Find where the given text appears and provide that cell's center as [x, y] coordinate. 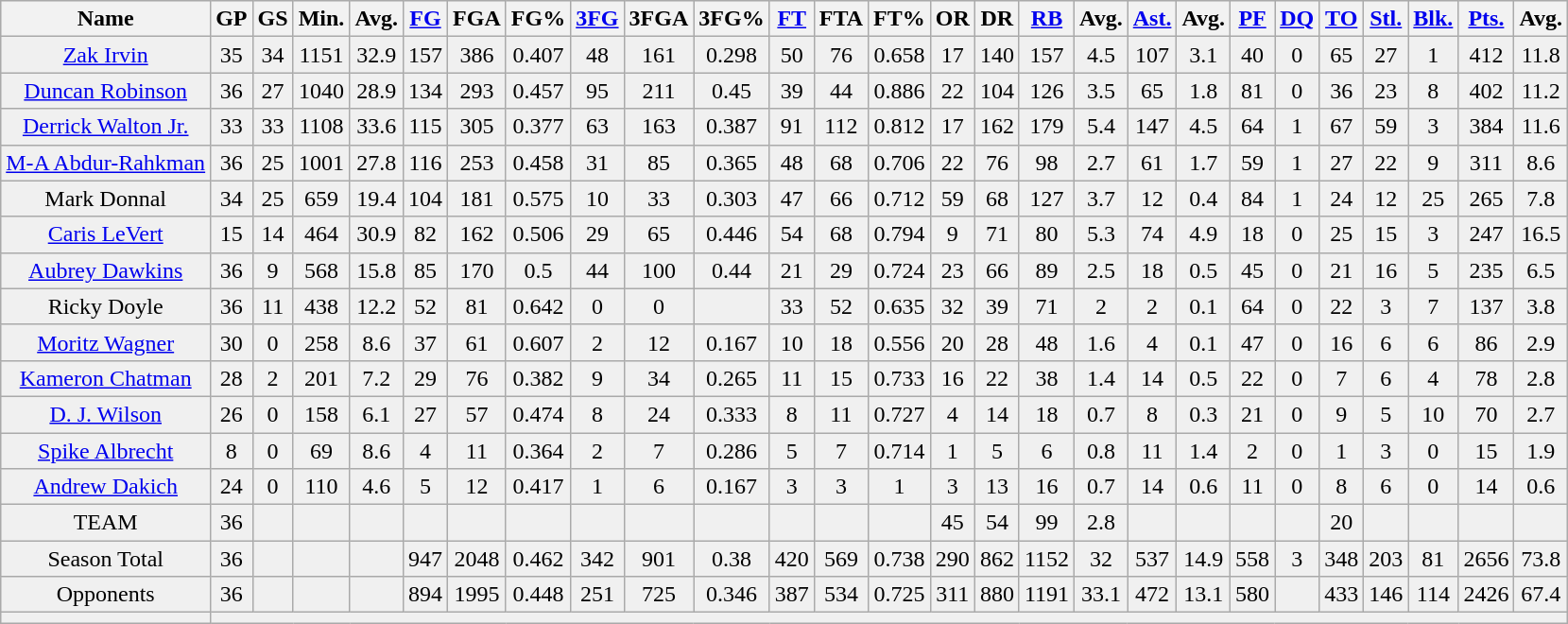
Caris LeVert [106, 234]
0.794 [900, 234]
0.462 [538, 559]
412 [1486, 55]
2048 [477, 559]
GS [272, 19]
1152 [1046, 559]
Ricky Doyle [106, 306]
0.286 [732, 451]
1001 [321, 163]
Spike Albrecht [106, 451]
16.5 [1541, 234]
386 [477, 55]
537 [1152, 559]
107 [1152, 55]
247 [1486, 234]
67.4 [1541, 595]
115 [425, 127]
89 [1046, 270]
Andrew Dakich [106, 487]
725 [659, 595]
0.724 [900, 270]
0.446 [732, 234]
FGA [477, 19]
2656 [1486, 559]
580 [1253, 595]
0.265 [732, 378]
FG% [538, 19]
659 [321, 199]
91 [792, 127]
112 [841, 127]
0.506 [538, 234]
5.3 [1102, 234]
0.8 [1102, 451]
0.886 [900, 91]
0.298 [732, 55]
568 [321, 270]
947 [425, 559]
211 [659, 91]
0.3 [1204, 414]
1.6 [1102, 342]
70 [1486, 414]
387 [792, 595]
0.38 [732, 559]
0.382 [538, 378]
4.9 [1204, 234]
2.9 [1541, 342]
0.365 [732, 163]
Name [106, 19]
35 [232, 55]
100 [659, 270]
0.448 [538, 595]
1.9 [1541, 451]
Ast. [1152, 19]
Zak Irvin [106, 55]
146 [1386, 595]
137 [1486, 306]
27.8 [376, 163]
0.727 [900, 414]
26 [232, 414]
13.1 [1204, 595]
0.458 [538, 163]
0.387 [732, 127]
19.4 [376, 199]
134 [425, 91]
OR [953, 19]
3FG [597, 19]
253 [477, 163]
235 [1486, 270]
126 [1046, 91]
472 [1152, 595]
862 [996, 559]
161 [659, 55]
0.333 [732, 414]
6.5 [1541, 270]
0.635 [900, 306]
179 [1046, 127]
DQ [1297, 19]
0.607 [538, 342]
116 [425, 163]
251 [597, 595]
880 [996, 595]
80 [1046, 234]
4.6 [376, 487]
293 [477, 91]
203 [1386, 559]
M-A Abdur-Rahkman [106, 163]
114 [1433, 595]
11.8 [1541, 55]
0.725 [900, 595]
40 [1253, 55]
D. J. Wilson [106, 414]
69 [321, 451]
31 [597, 163]
12.2 [376, 306]
127 [1046, 199]
PF [1253, 19]
384 [1486, 127]
3.7 [1102, 199]
74 [1152, 234]
1995 [477, 595]
3.1 [1204, 55]
402 [1486, 91]
569 [841, 559]
1.7 [1204, 163]
170 [477, 270]
Opponents [106, 595]
438 [321, 306]
464 [321, 234]
0.45 [732, 91]
0.738 [900, 559]
0.4 [1204, 199]
57 [477, 414]
Min. [321, 19]
30 [232, 342]
1108 [321, 127]
2426 [1486, 595]
11.6 [1541, 127]
3FG% [732, 19]
50 [792, 55]
0.812 [900, 127]
Season Total [106, 559]
Pts. [1486, 19]
0.642 [538, 306]
Blk. [1433, 19]
265 [1486, 199]
78 [1486, 378]
86 [1486, 342]
558 [1253, 559]
140 [996, 55]
Stl. [1386, 19]
TEAM [106, 523]
FG [425, 19]
67 [1342, 127]
0.364 [538, 451]
181 [477, 199]
290 [953, 559]
84 [1253, 199]
82 [425, 234]
0.706 [900, 163]
FT% [900, 19]
0.712 [900, 199]
0.407 [538, 55]
0.377 [538, 127]
0.575 [538, 199]
3FGA [659, 19]
Duncan Robinson [106, 91]
32.9 [376, 55]
GP [232, 19]
Derrick Walton Jr. [106, 127]
33.1 [1102, 595]
3.5 [1102, 91]
7.2 [376, 378]
158 [321, 414]
0.44 [732, 270]
38 [1046, 378]
Aubrey Dawkins [106, 270]
0.417 [538, 487]
Mark Donnal [106, 199]
11.2 [1541, 91]
201 [321, 378]
FTA [841, 19]
534 [841, 595]
305 [477, 127]
342 [597, 559]
433 [1342, 595]
0.733 [900, 378]
1151 [321, 55]
147 [1152, 127]
14.9 [1204, 559]
3.8 [1541, 306]
30.9 [376, 234]
5.4 [1102, 127]
258 [321, 342]
163 [659, 127]
0.714 [900, 451]
0.457 [538, 91]
1040 [321, 91]
901 [659, 559]
37 [425, 342]
98 [1046, 163]
1.8 [1204, 91]
Moritz Wagner [106, 342]
0.346 [732, 595]
28.9 [376, 91]
110 [321, 487]
7.8 [1541, 199]
Kameron Chatman [106, 378]
13 [996, 487]
0.556 [900, 342]
2.5 [1102, 270]
TO [1342, 19]
DR [996, 19]
63 [597, 127]
95 [597, 91]
RB [1046, 19]
0.303 [732, 199]
348 [1342, 559]
420 [792, 559]
1191 [1046, 595]
894 [425, 595]
15.8 [376, 270]
6.1 [376, 414]
0.474 [538, 414]
33.6 [376, 127]
73.8 [1541, 559]
FT [792, 19]
99 [1046, 523]
0.658 [900, 55]
